Output the (x, y) coordinate of the center of the cell containing the given text.  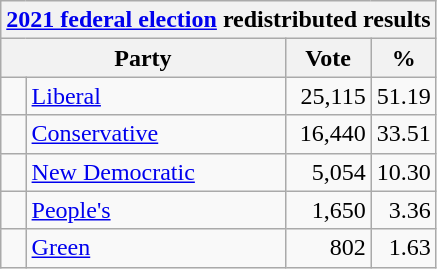
Conservative (156, 134)
10.30 (404, 172)
Liberal (156, 96)
Vote (328, 58)
51.19 (404, 96)
2021 federal election redistributed results (218, 20)
New Democratic (156, 172)
16,440 (328, 134)
People's (156, 210)
33.51 (404, 134)
Party (143, 58)
1,650 (328, 210)
Green (156, 248)
5,054 (328, 172)
% (404, 58)
1.63 (404, 248)
802 (328, 248)
3.36 (404, 210)
25,115 (328, 96)
